Search for the cell housing the specified text and yield its [X, Y] center coordinate. 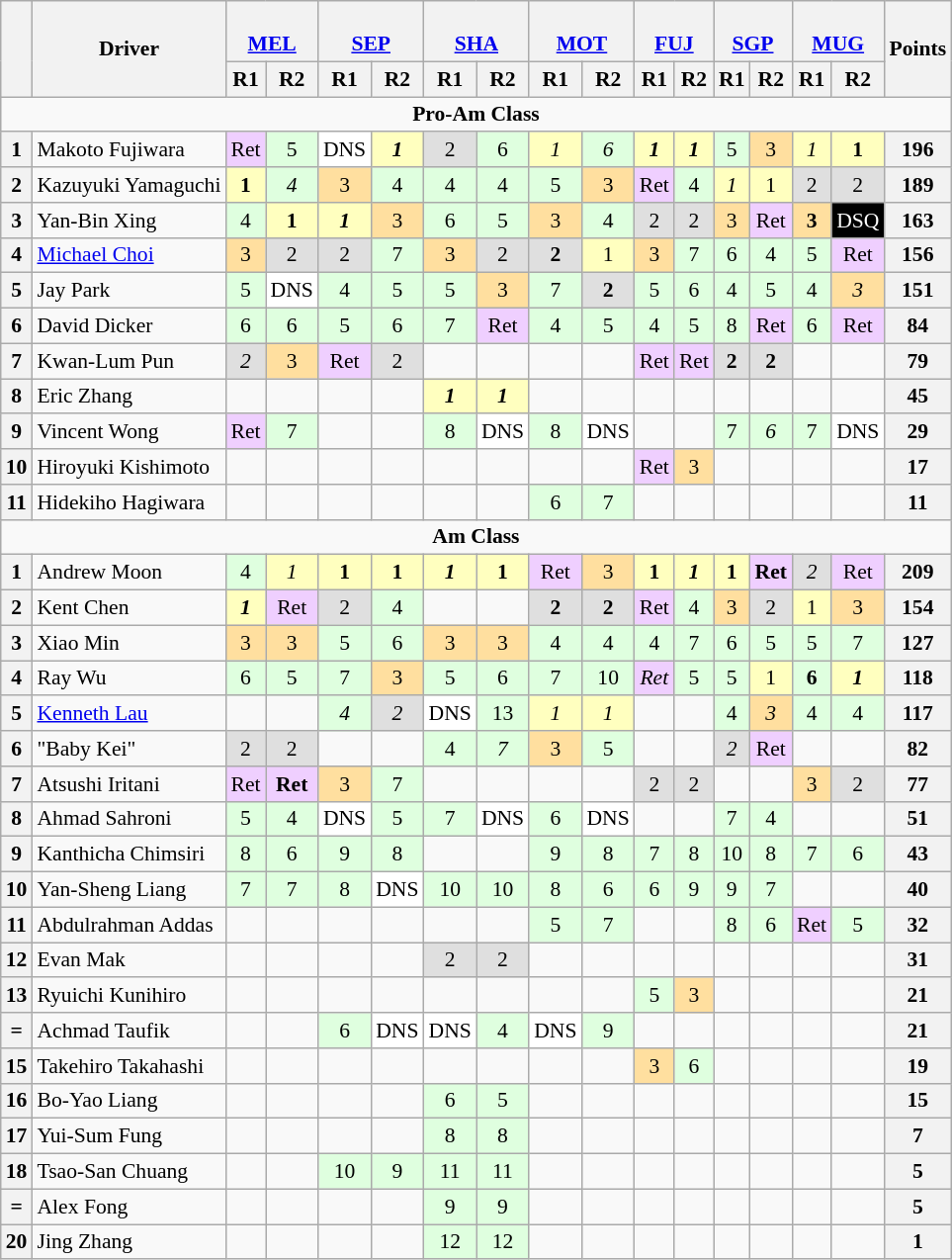
Yan-Sheng Liang [129, 890]
Jing Zhang [129, 1242]
156 [917, 255]
20 [17, 1242]
Hidekiho Hagiwara [129, 502]
Ryuichi Kunihiro [129, 996]
Yui-Sum Fung [129, 1136]
43 [917, 855]
29 [917, 432]
Bo-Yao Liang [129, 1101]
45 [917, 397]
MEL [271, 32]
Driver [129, 49]
118 [917, 678]
SEP [372, 32]
Vincent Wong [129, 432]
Kanthicha Chimsiri [129, 855]
Pro-Am Class [476, 115]
77 [917, 784]
Eric Zhang [129, 397]
84 [917, 326]
SHA [476, 32]
51 [917, 819]
FUJ [674, 32]
18 [17, 1172]
Alex Fong [129, 1207]
209 [917, 573]
Andrew Moon [129, 573]
Evan Mak [129, 960]
Kwan-Lum Pun [129, 361]
40 [917, 890]
151 [917, 291]
Ahmad Sahroni [129, 819]
Kent Chen [129, 608]
Atsushi Iritani [129, 784]
Yan-Bin Xing [129, 221]
Jay Park [129, 291]
79 [917, 361]
Takehiro Takahashi [129, 1066]
Kenneth Lau [129, 714]
196 [917, 150]
82 [917, 749]
19 [917, 1066]
16 [17, 1101]
127 [917, 643]
Points [917, 49]
31 [917, 960]
32 [917, 925]
Michael Choi [129, 255]
Am Class [476, 537]
117 [917, 714]
Tsao-San Chuang [129, 1172]
SGP [753, 32]
David Dicker [129, 326]
163 [917, 221]
189 [917, 185]
Xiao Min [129, 643]
Makoto Fujiwara [129, 150]
Achmad Taufik [129, 1031]
Hiroyuki Kishimoto [129, 467]
Kazuyuki Yamaguchi [129, 185]
DSQ [858, 221]
Abdulrahman Addas [129, 925]
MOT [581, 32]
"Baby Kei" [129, 749]
MUG [838, 32]
154 [917, 608]
Ray Wu [129, 678]
